Find where the given text appears and provide that cell's center as (x, y) coordinate. 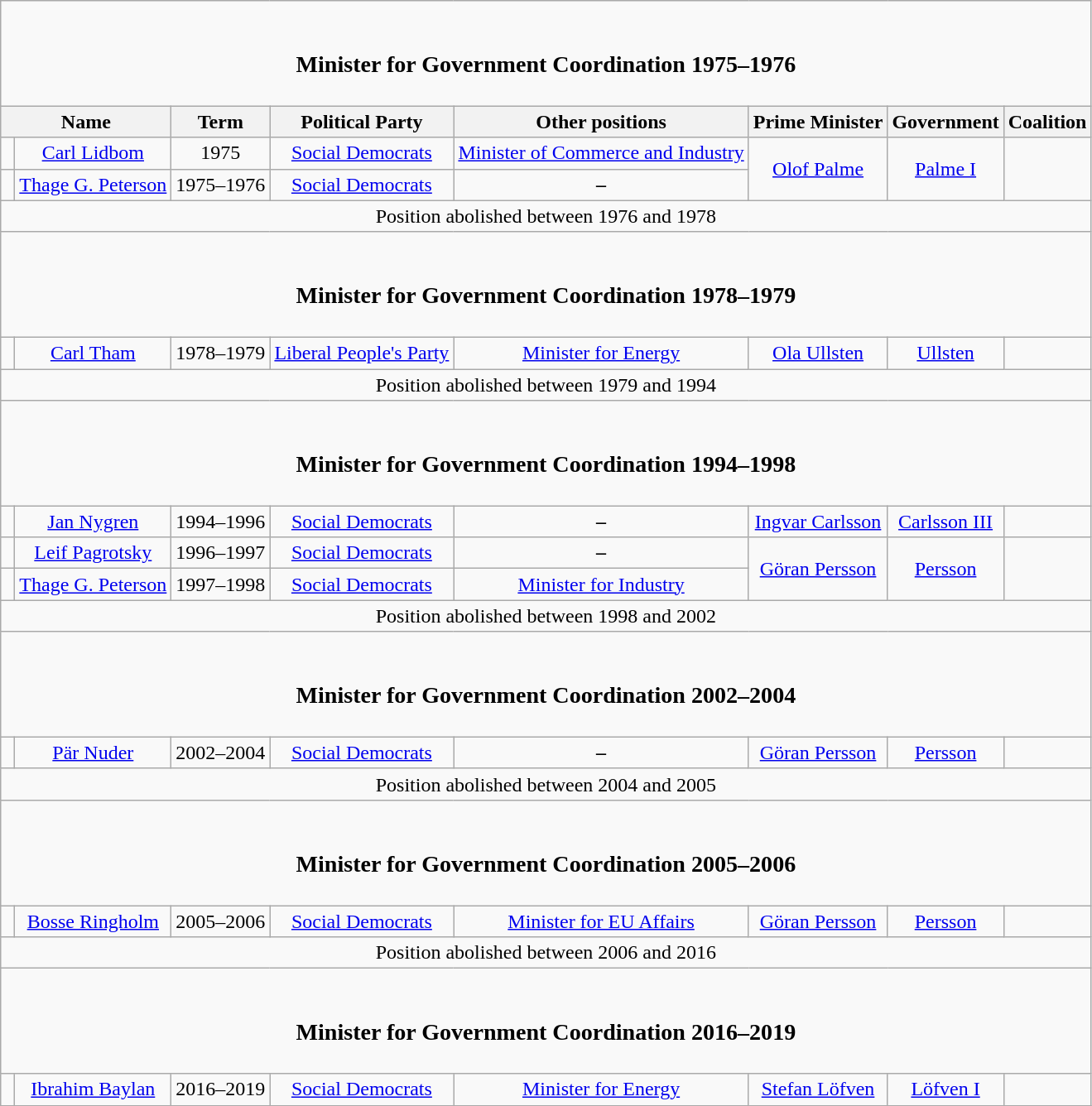
Minister for Government Coordination 2005–2006 (546, 853)
Carlsson III (945, 522)
Olof Palme (818, 169)
Minister for Government Coordination 2016–2019 (546, 1022)
Ullsten (945, 353)
Term (220, 122)
Jan Nygren (93, 522)
1975–1976 (220, 185)
Palme I (945, 169)
Position abolished between 2004 and 2005 (546, 784)
Carl Tham (93, 353)
Minister for Industry (601, 584)
Other positions (601, 122)
Minister for Government Coordination 1975–1976 (546, 53)
Government (945, 122)
Leif Pagrotsky (93, 553)
Carl Lidbom (93, 153)
Stefan Löfven (818, 1089)
Political Party (362, 122)
Ingvar Carlsson (818, 522)
Minister for Government Coordination 1978–1979 (546, 285)
Minister for Government Coordination 2002–2004 (546, 684)
Löfven I (945, 1089)
2005–2006 (220, 921)
2002–2004 (220, 753)
Minister for EU Affairs (601, 921)
Position abolished between 1998 and 2002 (546, 616)
Minister for Government Coordination 1994–1998 (546, 454)
Prime Minister (818, 122)
1997–1998 (220, 584)
Pär Nuder (93, 753)
Position abolished between 2006 and 2016 (546, 953)
Ibrahim Baylan (93, 1089)
Position abolished between 1976 and 1978 (546, 216)
Coalition (1047, 122)
1996–1997 (220, 553)
Ola Ullsten (818, 353)
Name (86, 122)
Bosse Ringholm (93, 921)
1994–1996 (220, 522)
Position abolished between 1979 and 1994 (546, 385)
2016–2019 (220, 1089)
Liberal People's Party (362, 353)
Minister of Commerce and Industry (601, 153)
1978–1979 (220, 353)
1975 (220, 153)
